Return the (X, Y) coordinate for the center point of the cell that contains the specified text.  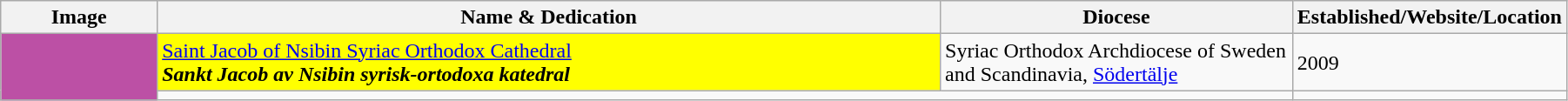
Saint Jacob of Nsibin Syriac Orthodox CathedralSankt Jacob av Nsibin syrisk-ortodoxa katedral (549, 63)
Diocese (1117, 17)
Established/Website/Location (1429, 17)
2009 (1429, 63)
Image (79, 17)
Syriac Orthodox Archdiocese of Sweden and Scandinavia, Södertälje (1117, 63)
Name & Dedication (549, 17)
